Pinpoint the cell where the given text exists, returning its [x, y] midpoint coordinate. 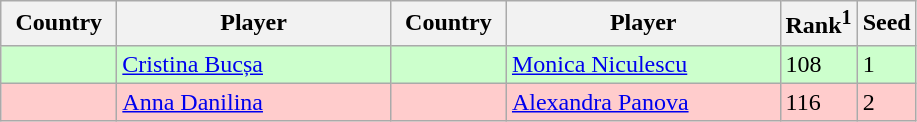
2 [886, 102]
Monica Niculescu [643, 64]
Cristina Bucșa [254, 64]
108 [818, 64]
116 [818, 102]
Rank1 [818, 24]
Alexandra Panova [643, 102]
Anna Danilina [254, 102]
Seed [886, 24]
1 [886, 64]
